Locate the cell with the specified text and output its [X, Y] center coordinate. 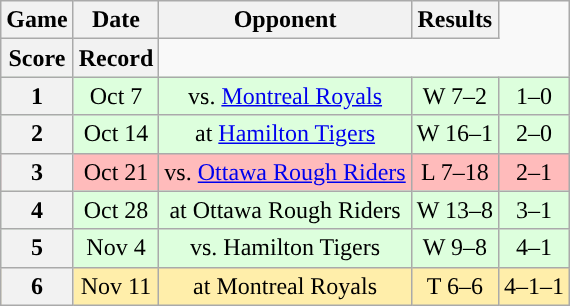
L 7–18 [454, 172]
T 6–6 [454, 286]
Date [116, 20]
Oct 14 [116, 134]
2–0 [534, 134]
Game [37, 20]
Nov 4 [116, 248]
Nov 11 [116, 286]
Oct 21 [116, 172]
2 [37, 134]
at Ottawa Rough Riders [285, 210]
1 [37, 96]
Score [37, 58]
at Hamilton Tigers [285, 134]
Oct 28 [116, 210]
W 16–1 [454, 134]
1–0 [534, 96]
3 [37, 172]
4 [37, 210]
W 7–2 [454, 96]
4–1–1 [534, 286]
at Montreal Royals [285, 286]
6 [37, 286]
Oct 7 [116, 96]
Results [454, 20]
Record [116, 58]
3–1 [534, 210]
vs. Montreal Royals [285, 96]
Opponent [285, 20]
5 [37, 248]
W 13–8 [454, 210]
vs. Ottawa Rough Riders [285, 172]
vs. Hamilton Tigers [285, 248]
W 9–8 [454, 248]
4–1 [534, 248]
2–1 [534, 172]
